Locate the cell with the specified text and output its [x, y] center coordinate. 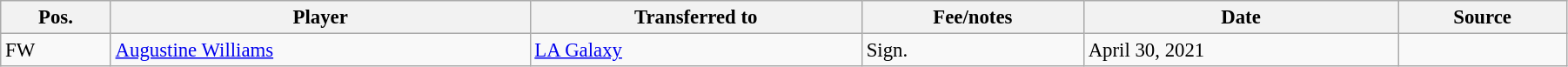
Pos. [56, 17]
Player [320, 17]
Transferred to [696, 17]
Fee/notes [973, 17]
Augustine Williams [320, 50]
April 30, 2021 [1241, 50]
FW [56, 50]
Source [1483, 17]
Date [1241, 17]
Sign. [973, 50]
LA Galaxy [696, 50]
